For the text-containing cell, return its midpoint in (x, y) coordinate format. 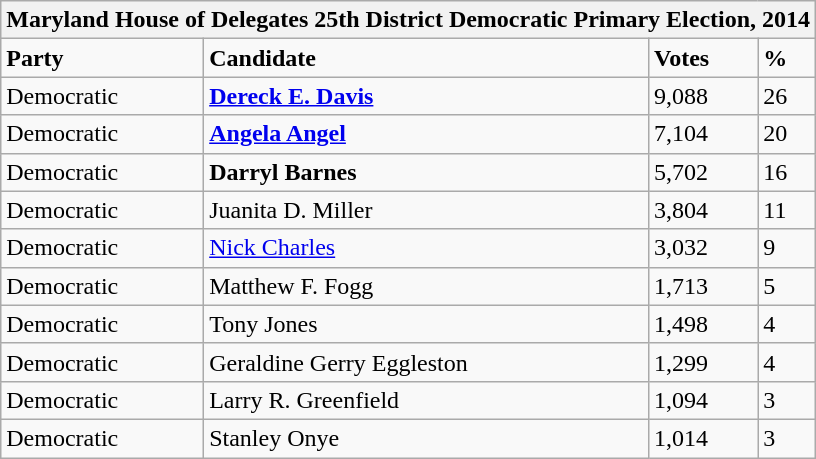
3,804 (704, 210)
Juanita D. Miller (426, 210)
5 (787, 286)
Angela Angel (426, 134)
Tony Jones (426, 324)
7,104 (704, 134)
1,498 (704, 324)
1,094 (704, 400)
1,713 (704, 286)
Party (102, 58)
Dereck E. Davis (426, 96)
9 (787, 248)
Darryl Barnes (426, 172)
1,299 (704, 362)
3,032 (704, 248)
Stanley Onye (426, 438)
Votes (704, 58)
Nick Charles (426, 248)
5,702 (704, 172)
16 (787, 172)
Candidate (426, 58)
20 (787, 134)
1,014 (704, 438)
% (787, 58)
9,088 (704, 96)
11 (787, 210)
Larry R. Greenfield (426, 400)
26 (787, 96)
Maryland House of Delegates 25th District Democratic Primary Election, 2014 (408, 20)
Matthew F. Fogg (426, 286)
Geraldine Gerry Eggleston (426, 362)
